Provide the (X, Y) coordinate of the cell's center where the given text is located.  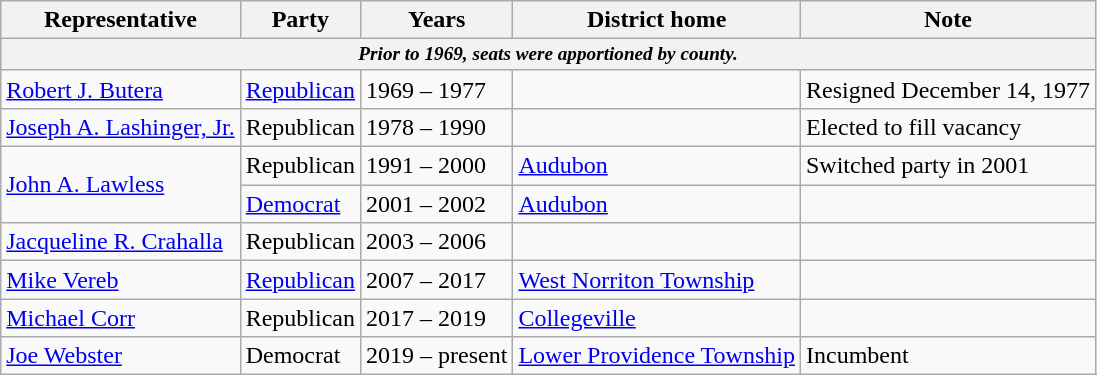
John A. Lawless (120, 185)
Mike Vereb (120, 280)
Elected to fill vacancy (948, 128)
Michael Corr (120, 318)
2001 – 2002 (437, 204)
Prior to 1969, seats were apportioned by county. (548, 55)
1991 – 2000 (437, 166)
Joseph A. Lashinger, Jr. (120, 128)
Representative (120, 20)
Collegeville (657, 318)
2007 – 2017 (437, 280)
Years (437, 20)
2017 – 2019 (437, 318)
District home (657, 20)
Robert J. Butera (120, 89)
Jacqueline R. Crahalla (120, 242)
Lower Providence Township (657, 356)
2003 – 2006 (437, 242)
Resigned December 14, 1977 (948, 89)
Switched party in 2001 (948, 166)
2019 – present (437, 356)
Party (300, 20)
Note (948, 20)
Joe Webster (120, 356)
West Norriton Township (657, 280)
1969 – 1977 (437, 89)
1978 – 1990 (437, 128)
Incumbent (948, 356)
